Identify which cell holds the provided text, then report its [X, Y] central coordinate. 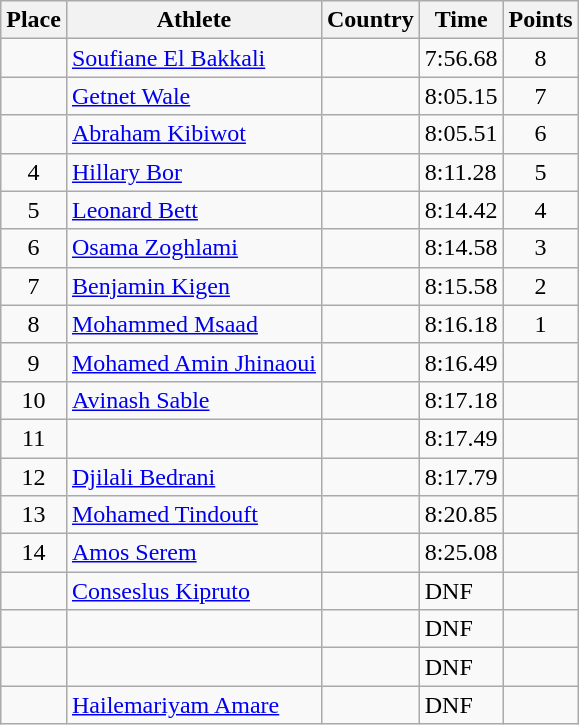
8:05.51 [461, 134]
Conseslus Kipruto [194, 591]
Mohamed Amin Jhinaoui [194, 362]
10 [34, 400]
13 [34, 515]
Place [34, 20]
Avinash Sable [194, 400]
8:14.42 [461, 210]
8:17.79 [461, 477]
Hillary Bor [194, 172]
8:16.18 [461, 324]
1 [540, 324]
Time [461, 20]
Athlete [194, 20]
Abraham Kibiwot [194, 134]
2 [540, 286]
12 [34, 477]
11 [34, 438]
Soufiane El Bakkali [194, 58]
8:17.18 [461, 400]
Mohamed Tindouft [194, 515]
3 [540, 248]
8:15.58 [461, 286]
7:56.68 [461, 58]
8:16.49 [461, 362]
9 [34, 362]
8:25.08 [461, 553]
Points [540, 20]
8:05.15 [461, 96]
8:17.49 [461, 438]
Country [370, 20]
Amos Serem [194, 553]
Leonard Bett [194, 210]
Getnet Wale [194, 96]
8:11.28 [461, 172]
Osama Zoghlami [194, 248]
8:14.58 [461, 248]
14 [34, 553]
Benjamin Kigen [194, 286]
Hailemariyam Amare [194, 705]
8:20.85 [461, 515]
Mohammed Msaad [194, 324]
Djilali Bedrani [194, 477]
